Identify which cell holds the provided text, then report its [x, y] central coordinate. 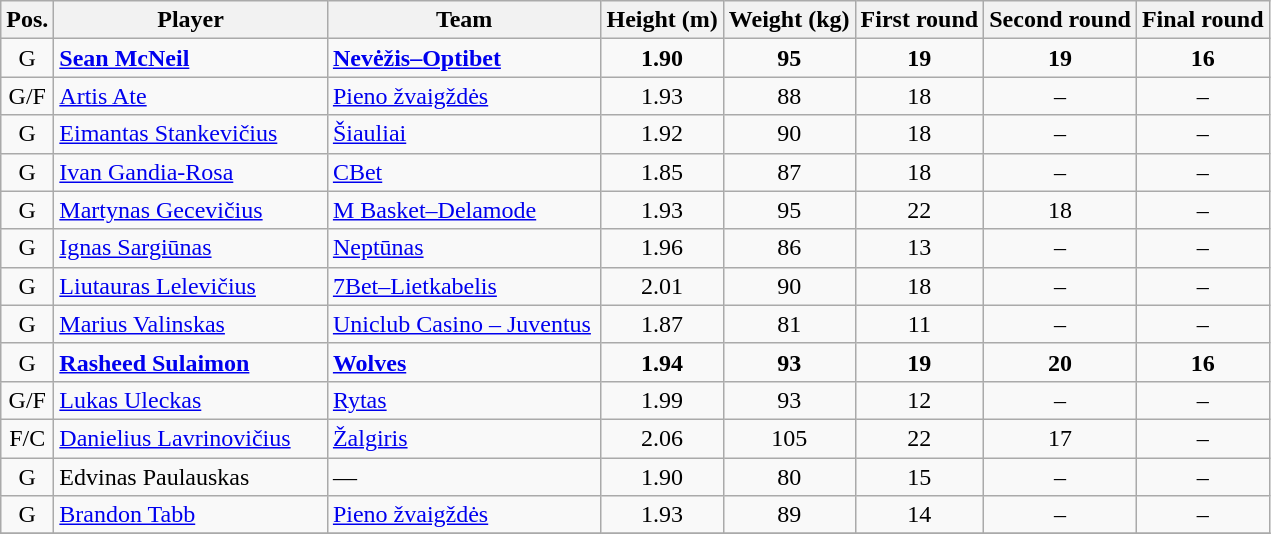
Wolves [464, 362]
Brandon Tabb [191, 515]
Second round [1060, 20]
Edvinas Paulauskas [191, 477]
Nevėžis–Optibet [464, 58]
Danielius Lavrinovičius [191, 438]
2.06 [662, 438]
20 [1060, 362]
1.92 [662, 134]
11 [920, 324]
Šiauliai [464, 134]
Artis Ate [191, 96]
1.99 [662, 400]
Final round [1202, 20]
1.94 [662, 362]
Rytas [464, 400]
Neptūnas [464, 248]
F/C [28, 438]
13 [920, 248]
Sean McNeil [191, 58]
1.87 [662, 324]
17 [1060, 438]
Height (m) [662, 20]
7Bet–Lietkabelis [464, 286]
Pos. [28, 20]
Eimantas Stankevičius [191, 134]
2.01 [662, 286]
Weight (kg) [789, 20]
80 [789, 477]
M Basket–Delamode [464, 210]
1.96 [662, 248]
88 [789, 96]
Ignas Sargiūnas [191, 248]
86 [789, 248]
Player [191, 20]
12 [920, 400]
105 [789, 438]
Ivan Gandia-Rosa [191, 172]
89 [789, 515]
1.85 [662, 172]
CBet [464, 172]
81 [789, 324]
15 [920, 477]
Uniclub Casino – Juventus [464, 324]
Marius Valinskas [191, 324]
Žalgiris [464, 438]
Team [464, 20]
87 [789, 172]
14 [920, 515]
First round [920, 20]
Liutauras Lelevičius [191, 286]
Lukas Uleckas [191, 400]
— [464, 477]
Rasheed Sulaimon [191, 362]
Martynas Gecevičius [191, 210]
